Return the [X, Y] coordinate for the center point of the cell that contains the specified text.  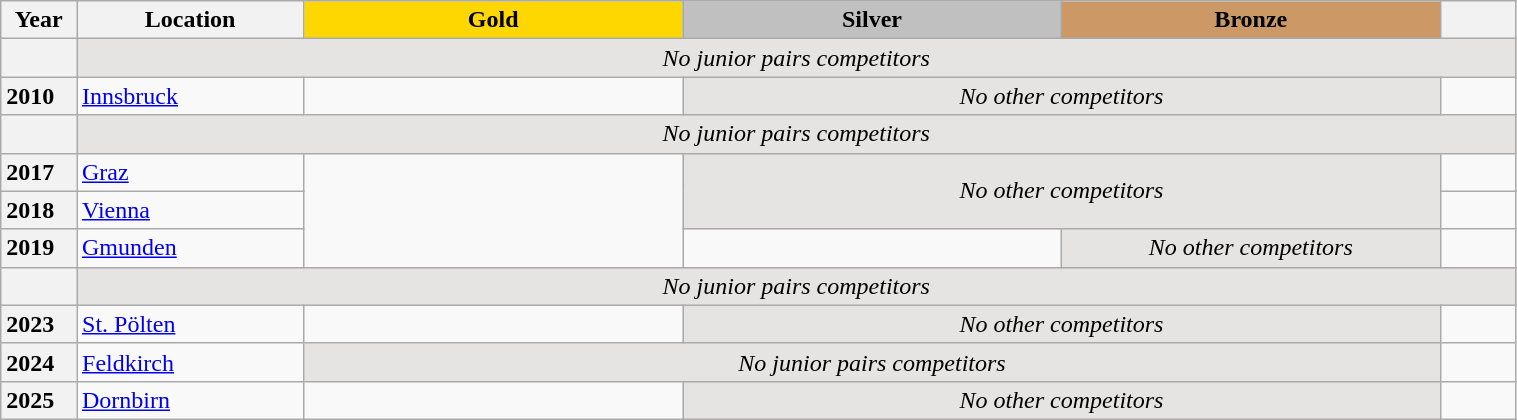
Gmunden [190, 248]
2017 [39, 172]
Gold [494, 20]
Silver [872, 20]
2010 [39, 96]
Dornbirn [190, 400]
2023 [39, 324]
Feldkirch [190, 362]
Bronze [1250, 20]
Vienna [190, 210]
Graz [190, 172]
Year [39, 20]
2024 [39, 362]
2018 [39, 210]
Innsbruck [190, 96]
St. Pölten [190, 324]
2025 [39, 400]
Location [190, 20]
2019 [39, 248]
